Extract the (X, Y) coordinate from the center of the cell holding the provided text.  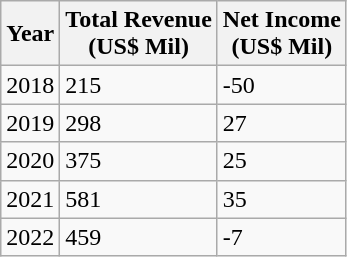
2020 (30, 161)
35 (282, 199)
-7 (282, 237)
Total Revenue(US$ Mil) (139, 34)
298 (139, 123)
2022 (30, 237)
25 (282, 161)
2021 (30, 199)
375 (139, 161)
215 (139, 85)
Net Income(US$ Mil) (282, 34)
-50 (282, 85)
2019 (30, 123)
27 (282, 123)
2018 (30, 85)
581 (139, 199)
459 (139, 237)
Year (30, 34)
